Capture the cell that displays the provided text and extract its (X, Y) central coordinate. 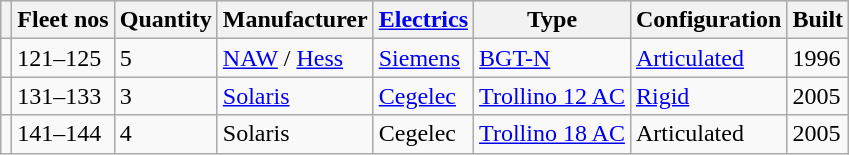
Configuration (708, 20)
Trollino 18 AC (552, 134)
BGT-N (552, 58)
131–133 (63, 96)
3 (166, 96)
Fleet nos (63, 20)
Electrics (423, 20)
4 (166, 134)
Rigid (708, 96)
Manufacturer (295, 20)
Type (552, 20)
Built (818, 20)
121–125 (63, 58)
Quantity (166, 20)
NAW / Hess (295, 58)
141–144 (63, 134)
Siemens (423, 58)
1996 (818, 58)
5 (166, 58)
Trollino 12 AC (552, 96)
